Pinpoint the cell where the given text exists, returning its (x, y) midpoint coordinate. 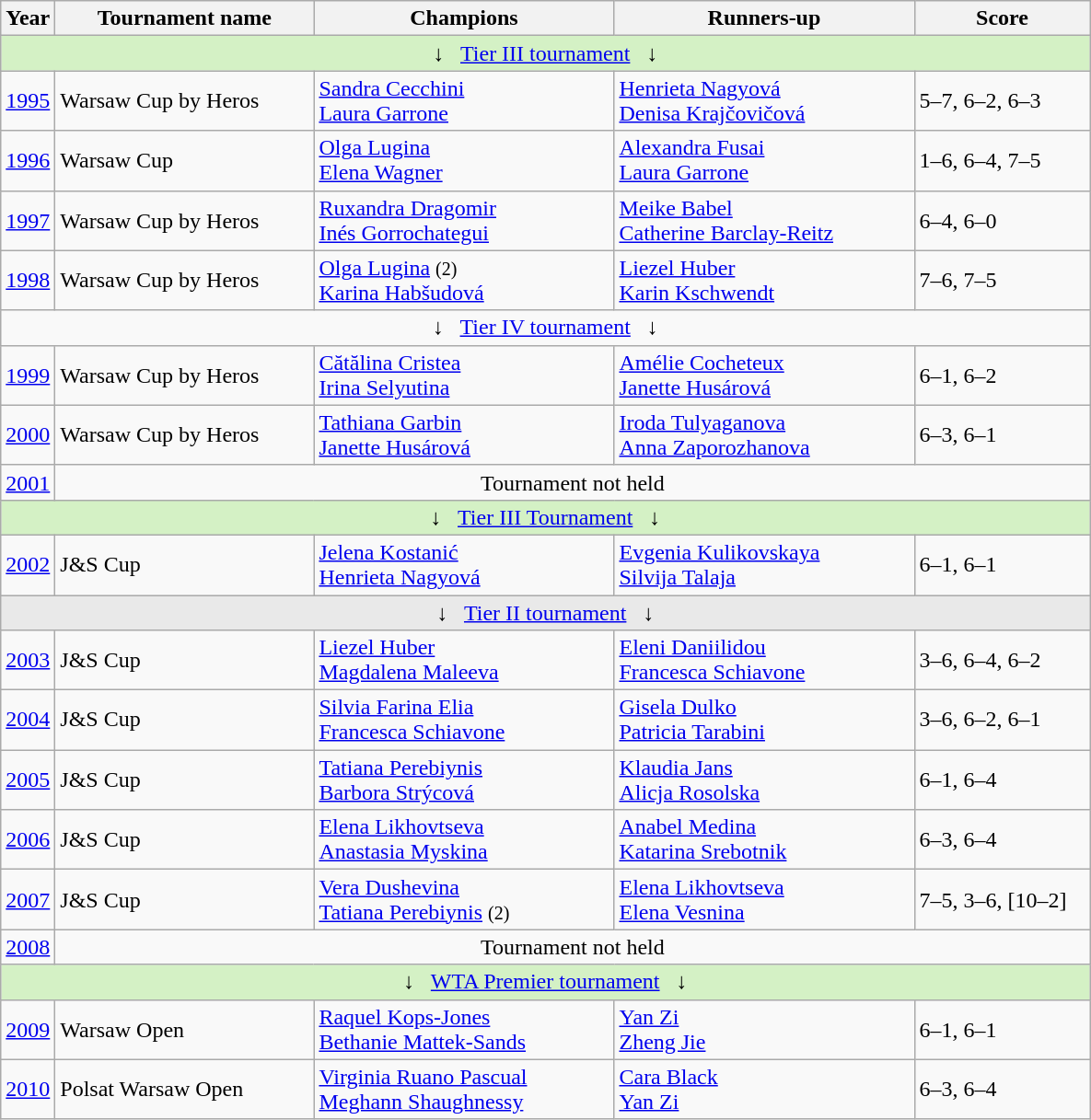
Warsaw Cup (184, 160)
Elena Likhovtseva Anastasia Myskina (464, 839)
1996 (28, 160)
1998 (28, 280)
Henrieta Nagyová Denisa Krajčovičová (764, 101)
Eleni Daniilidou Francesca Schiavone (764, 661)
Raquel Kops-Jones Bethanie Mattek-Sands (464, 1029)
Tournament name (184, 18)
Klaudia Jans Alicja Rosolska (764, 780)
Meike Babel Catherine Barclay-Reitz (764, 221)
Sandra Cecchini Laura Garrone (464, 101)
Anabel Medina Katarina Srebotnik (764, 839)
2005 (28, 780)
Warsaw Open (184, 1029)
2008 (28, 947)
Champions (464, 18)
Cătălina Cristea Irina Selyutina (464, 375)
Yan Zi Zheng Jie (764, 1029)
7–5, 3–6, [10–2] (1002, 900)
2000 (28, 434)
Silvia Farina Elia Francesca Schiavone (464, 720)
Iroda Tulyaganova Anna Zaporozhanova (764, 434)
Liezel Huber Karin Kschwendt (764, 280)
Polsat Warsaw Open (184, 1090)
2009 (28, 1029)
6–1, 6–2 (1002, 375)
Year (28, 18)
↓ WTA Premier tournament ↓ (545, 982)
2007 (28, 900)
Virginia Ruano Pascual Meghann Shaughnessy (464, 1090)
Score (1002, 18)
2003 (28, 661)
Gisela Dulko Patricia Tarabini (764, 720)
5–7, 6–2, 6–3 (1002, 101)
Vera Dushevina Tatiana Perebiynis (2) (464, 900)
2004 (28, 720)
Olga Lugina (2) Karina Habšudová (464, 280)
Amélie Cocheteux Janette Husárová (764, 375)
6–3, 6–1 (1002, 434)
↓ Tier IV tournament ↓ (545, 328)
1999 (28, 375)
Alexandra Fusai Laura Garrone (764, 160)
1995 (28, 101)
3–6, 6–4, 6–2 (1002, 661)
1–6, 6–4, 7–5 (1002, 160)
↓ Tier III Tournament ↓ (545, 517)
Runners-up (764, 18)
6–1, 6–4 (1002, 780)
↓ Tier II tournament ↓ (545, 612)
Cara Black Yan Zi (764, 1090)
↓ Tier III tournament ↓ (545, 53)
Tatiana Perebiynis Barbora Strýcová (464, 780)
Elena Likhovtseva Elena Vesnina (764, 900)
2010 (28, 1090)
Liezel Huber Magdalena Maleeva (464, 661)
Jelena Kostanić Henrieta Nagyová (464, 565)
2006 (28, 839)
6–4, 6–0 (1002, 221)
Olga Lugina Elena Wagner (464, 160)
Ruxandra Dragomir Inés Gorrochategui (464, 221)
3–6, 6–2, 6–1 (1002, 720)
2001 (28, 482)
Evgenia Kulikovskaya Silvija Talaja (764, 565)
1997 (28, 221)
Tathiana Garbin Janette Husárová (464, 434)
2002 (28, 565)
7–6, 7–5 (1002, 280)
